Return the [x, y] coordinate for the center point of the cell that contains the specified text.  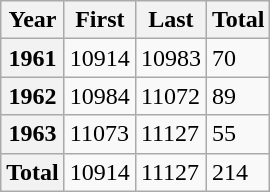
Year [33, 20]
55 [238, 134]
70 [238, 58]
1963 [33, 134]
1961 [33, 58]
First [100, 20]
11072 [170, 96]
11073 [100, 134]
89 [238, 96]
Last [170, 20]
10983 [170, 58]
10984 [100, 96]
1962 [33, 96]
214 [238, 172]
